Extract the [x, y] coordinate from the center of the cell holding the provided text.  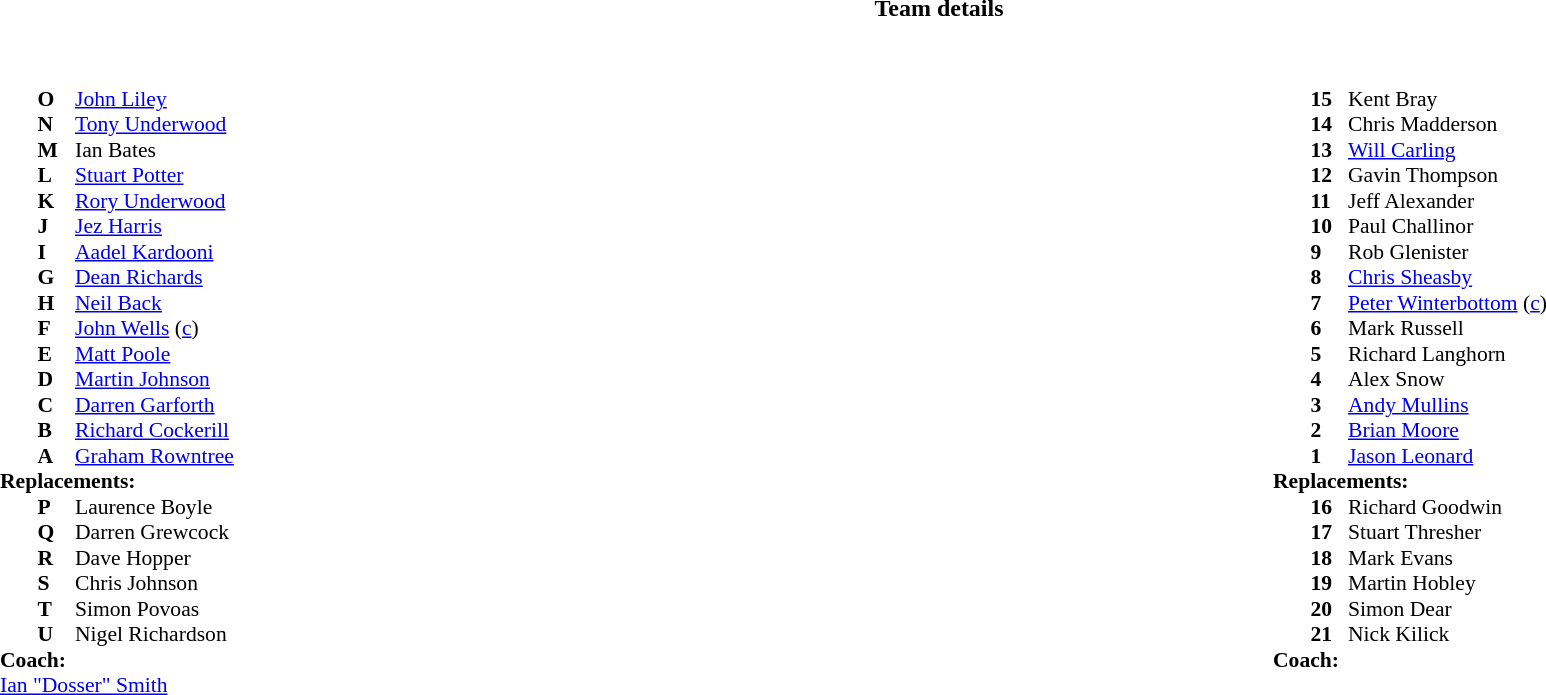
Darren Garforth [154, 405]
G [57, 277]
18 [1330, 558]
A [57, 456]
John Liley [154, 99]
Q [57, 533]
3 [1330, 405]
Dave Hopper [154, 558]
Richard Cockerill [154, 431]
7 [1330, 303]
D [57, 379]
17 [1330, 533]
21 [1330, 635]
B [57, 431]
H [57, 303]
5 [1330, 354]
C [57, 405]
Darren Grewcock [154, 533]
Laurence Boyle [154, 507]
R [57, 558]
11 [1330, 201]
8 [1330, 277]
Coach: [117, 660]
J [57, 227]
20 [1330, 609]
U [57, 635]
Dean Richards [154, 277]
14 [1330, 125]
John Wells (c) [154, 329]
9 [1330, 252]
Jez Harris [154, 227]
Martin Johnson [154, 379]
Simon Povoas [154, 609]
15 [1330, 99]
Tony Underwood [154, 125]
Graham Rowntree [154, 456]
L [57, 175]
P [57, 507]
10 [1330, 227]
E [57, 354]
6 [1330, 329]
19 [1330, 583]
N [57, 125]
13 [1330, 150]
Nigel Richardson [154, 635]
2 [1330, 431]
T [57, 609]
Neil Back [154, 303]
1 [1330, 456]
F [57, 329]
S [57, 583]
Stuart Potter [154, 175]
Chris Johnson [154, 583]
Replacements: [117, 481]
Matt Poole [154, 354]
12 [1330, 175]
4 [1330, 379]
K [57, 201]
16 [1330, 507]
O [57, 99]
M [57, 150]
I [57, 252]
Aadel Kardooni [154, 252]
Rory Underwood [154, 201]
Ian Bates [154, 150]
